Search for the cell housing the specified text and yield its [X, Y] center coordinate. 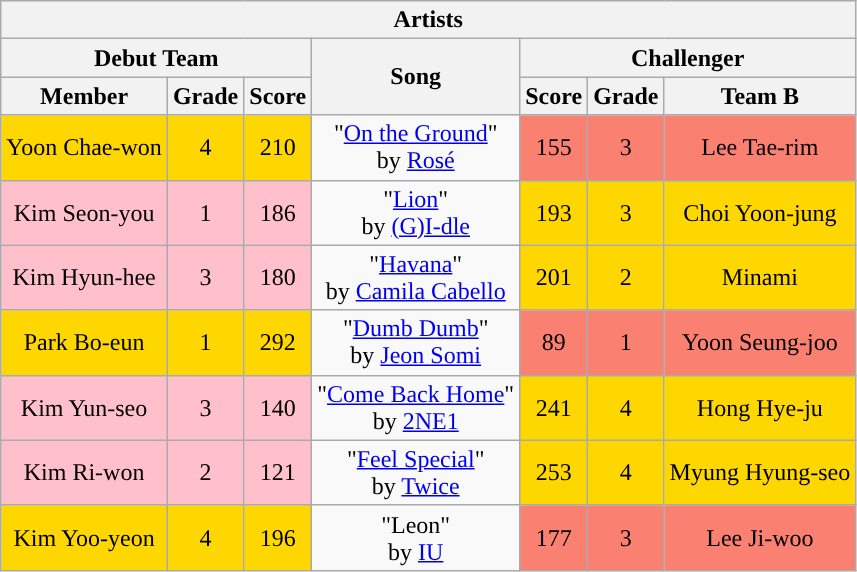
Kim Hyun-hee [84, 278]
"On the Ground"by Rosé [416, 148]
Artists [428, 20]
180 [278, 278]
186 [278, 212]
89 [554, 342]
253 [554, 472]
121 [278, 472]
Yoon Seung-joo [760, 342]
"Feel Special"by Twice [416, 472]
"Havana"by Camila Cabello [416, 278]
201 [554, 278]
193 [554, 212]
Lee Ji-woo [760, 538]
"Dumb Dumb"by Jeon Somi [416, 342]
Challenger [688, 58]
Song [416, 77]
Myung Hyung-seo [760, 472]
140 [278, 408]
"Lion"by (G)I-dle [416, 212]
155 [554, 148]
292 [278, 342]
Team B [760, 96]
Park Bo-eun [84, 342]
Kim Yoo-yeon [84, 538]
"Leon"by IU [416, 538]
Minami [760, 278]
Kim Yun-seo [84, 408]
Kim Ri-won [84, 472]
210 [278, 148]
Hong Hye-ju [760, 408]
241 [554, 408]
Debut Team [156, 58]
196 [278, 538]
Kim Seon-you [84, 212]
Member [84, 96]
"Come Back Home"by 2NE1 [416, 408]
Lee Tae-rim [760, 148]
Yoon Chae-won [84, 148]
177 [554, 538]
Choi Yoon-jung [760, 212]
